Locate the cell with the specified text and output its [x, y] center coordinate. 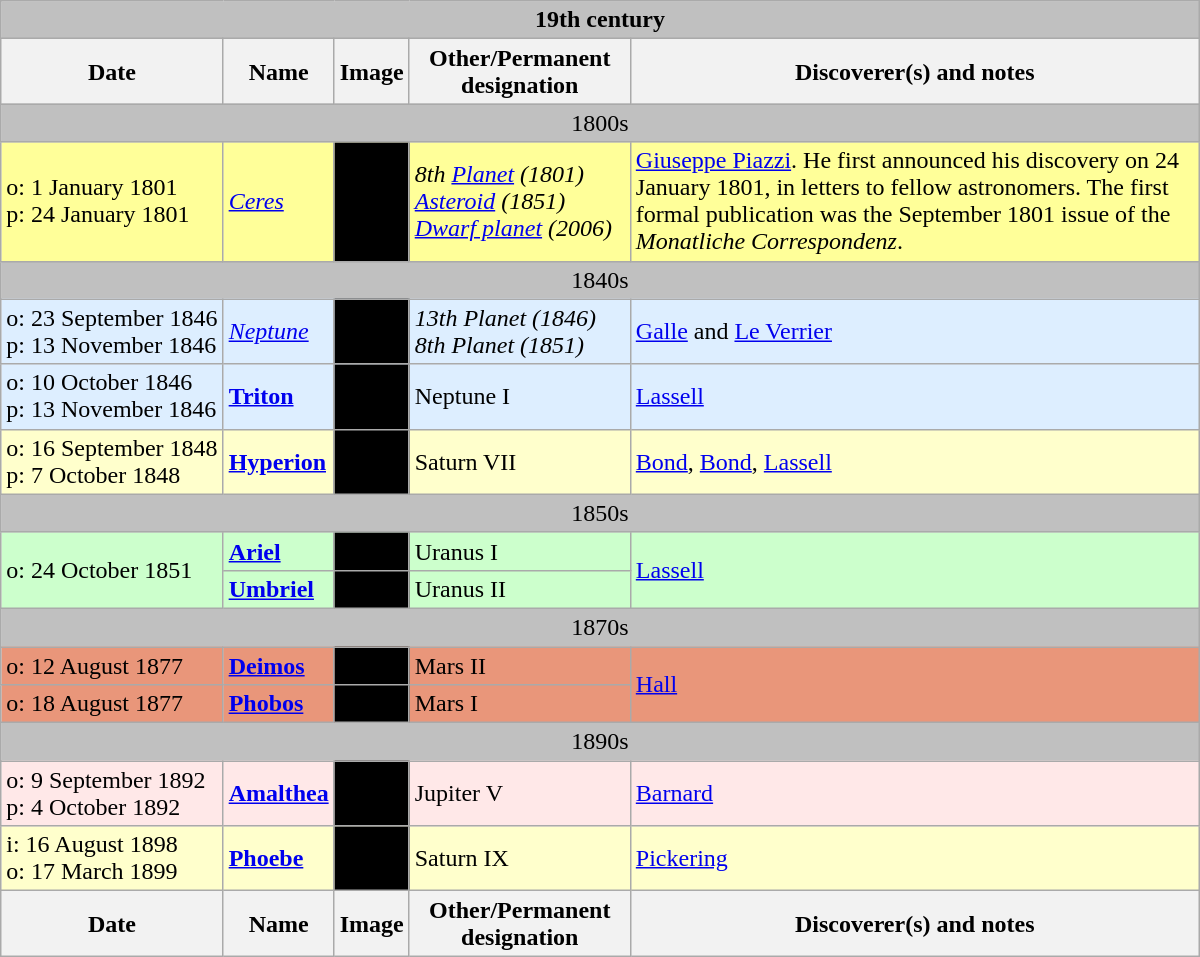
o: 10 October 1846p: 13 November 1846 [112, 396]
Pickering [914, 858]
Hall [914, 684]
1840s [600, 280]
Mars II [520, 665]
o: 16 September 1848p: 7 October 1848 [112, 462]
Ceres [278, 202]
o: 1 January 1801p: 24 January 1801 [112, 202]
Barnard [914, 794]
Phoebe [278, 858]
Amalthea [278, 794]
Neptune [278, 332]
Jupiter V [520, 794]
Triton [278, 396]
Neptune I [520, 396]
8th Planet (1801)Asteroid (1851)Dwarf planet (2006) [520, 202]
o: 24 October 1851 [112, 570]
1850s [600, 513]
o: 18 August 1877 [112, 704]
Uranus II [520, 589]
o: 9 September 1892p: 4 October 1892 [112, 794]
Saturn IX [520, 858]
Phobos [278, 704]
Mars I [520, 704]
o: 12 August 1877 [112, 665]
1800s [600, 123]
1870s [600, 627]
o: 23 September 1846p: 13 November 1846 [112, 332]
1890s [600, 742]
Umbriel [278, 589]
Bond, Bond, Lassell [914, 462]
13th Planet (1846)8th Planet (1851) [520, 332]
Saturn VII [520, 462]
Ariel [278, 551]
Deimos [278, 665]
Uranus I [520, 551]
Hyperion [278, 462]
Galle and Le Verrier [914, 332]
i: 16 August 1898o: 17 March 1899 [112, 858]
19th century [600, 20]
